Determine the (x, y) coordinate at the center of the cell enclosing the given text.  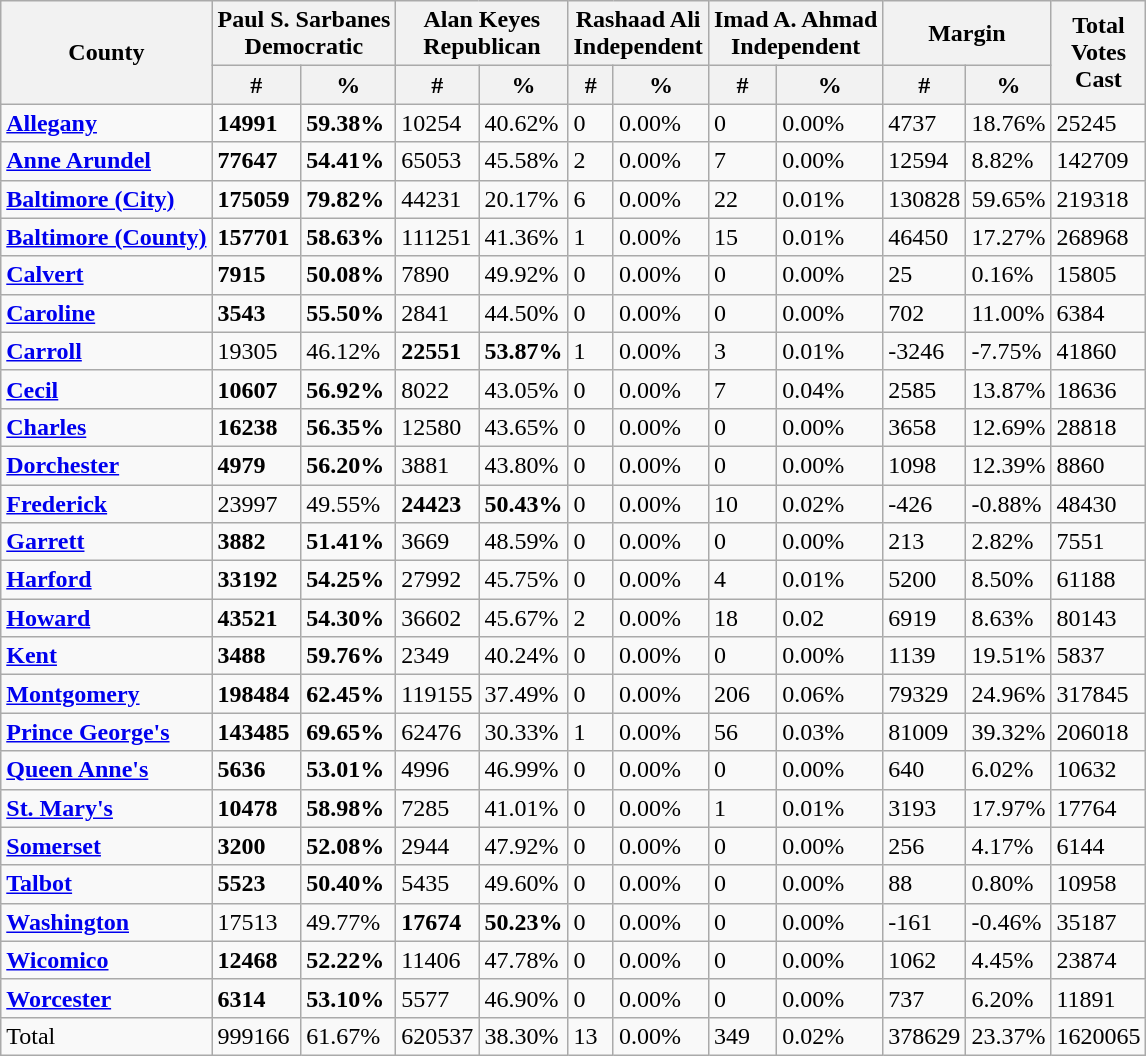
5636 (256, 770)
62.45% (348, 694)
11891 (1098, 998)
737 (924, 998)
53.87% (524, 351)
11.00% (1008, 313)
Queen Anne's (106, 770)
1620065 (1098, 1036)
18636 (1098, 389)
80143 (1098, 618)
54.41% (348, 161)
65053 (438, 161)
10632 (1098, 770)
0.80% (1008, 884)
12.69% (1008, 427)
Baltimore (City) (106, 199)
43.65% (524, 427)
1098 (924, 465)
640 (924, 770)
Imad A. AhmadIndependent (795, 34)
Margin (967, 34)
10478 (256, 808)
41860 (1098, 351)
25 (924, 275)
49.55% (348, 503)
Alan KeyesRepublican (482, 34)
33192 (256, 580)
Howard (106, 618)
11406 (438, 960)
Prince George's (106, 732)
Anne Arundel (106, 161)
10 (742, 503)
317845 (1098, 694)
15805 (1098, 275)
55.50% (348, 313)
Carroll (106, 351)
378629 (924, 1036)
Talbot (106, 884)
49.60% (524, 884)
175059 (256, 199)
1062 (924, 960)
79.82% (348, 199)
23997 (256, 503)
349 (742, 1036)
268968 (1098, 237)
53.01% (348, 770)
206018 (1098, 732)
52.08% (348, 846)
13 (591, 1036)
8.82% (1008, 161)
6.20% (1008, 998)
59.65% (1008, 199)
0.03% (830, 732)
4.17% (1008, 846)
Worcester (106, 998)
4996 (438, 770)
3193 (924, 808)
219318 (1098, 199)
8.63% (1008, 618)
51.41% (348, 542)
20.17% (524, 199)
40.62% (524, 123)
46450 (924, 237)
81009 (924, 732)
2585 (924, 389)
-0.88% (1008, 503)
61.67% (348, 1036)
198484 (256, 694)
999166 (256, 1036)
8860 (1098, 465)
Baltimore (County) (106, 237)
41.01% (524, 808)
45.67% (524, 618)
52.22% (348, 960)
53.10% (348, 998)
-0.46% (1008, 922)
17.27% (1008, 237)
4 (742, 580)
4737 (924, 123)
Garrett (106, 542)
7915 (256, 275)
36602 (438, 618)
24423 (438, 503)
Harford (106, 580)
16238 (256, 427)
5523 (256, 884)
50.08% (348, 275)
Calvert (106, 275)
3658 (924, 427)
28818 (1098, 427)
48430 (1098, 503)
22551 (438, 351)
10958 (1098, 884)
0.16% (1008, 275)
-7.75% (1008, 351)
1139 (924, 656)
3 (742, 351)
12.39% (1008, 465)
2.82% (1008, 542)
56 (742, 732)
49.77% (348, 922)
79329 (924, 694)
Washington (106, 922)
44231 (438, 199)
18.76% (1008, 123)
Cecil (106, 389)
TotalVotesCast (1098, 52)
45.75% (524, 580)
24.96% (1008, 694)
47.92% (524, 846)
Dorchester (106, 465)
58.98% (348, 808)
Allegany (106, 123)
206 (742, 694)
30.33% (524, 732)
17674 (438, 922)
0.04% (830, 389)
8.50% (1008, 580)
56.35% (348, 427)
0.06% (830, 694)
142709 (1098, 161)
44.50% (524, 313)
12594 (924, 161)
58.63% (348, 237)
61188 (1098, 580)
38.30% (524, 1036)
6.02% (1008, 770)
130828 (924, 199)
213 (924, 542)
4979 (256, 465)
46.12% (348, 351)
50.23% (524, 922)
10607 (256, 389)
23874 (1098, 960)
50.43% (524, 503)
14991 (256, 123)
3669 (438, 542)
3488 (256, 656)
Paul S. SarbanesDemocratic (304, 34)
2841 (438, 313)
12580 (438, 427)
6919 (924, 618)
Montgomery (106, 694)
18 (742, 618)
Caroline (106, 313)
8022 (438, 389)
10254 (438, 123)
17.97% (1008, 808)
43.05% (524, 389)
6384 (1098, 313)
59.76% (348, 656)
41.36% (524, 237)
39.32% (1008, 732)
54.25% (348, 580)
5200 (924, 580)
2349 (438, 656)
35187 (1098, 922)
Kent (106, 656)
County (106, 52)
15 (742, 237)
19.51% (1008, 656)
77647 (256, 161)
157701 (256, 237)
4.45% (1008, 960)
6314 (256, 998)
46.90% (524, 998)
6144 (1098, 846)
37.49% (524, 694)
50.40% (348, 884)
23.37% (1008, 1036)
59.38% (348, 123)
Total (106, 1036)
Wicomico (106, 960)
40.24% (524, 656)
17764 (1098, 808)
22 (742, 199)
69.65% (348, 732)
88 (924, 884)
620537 (438, 1036)
-161 (924, 922)
St. Mary's (106, 808)
19305 (256, 351)
56.92% (348, 389)
48.59% (524, 542)
3543 (256, 313)
43521 (256, 618)
256 (924, 846)
3881 (438, 465)
Rashaad AliIndependent (638, 34)
2944 (438, 846)
143485 (256, 732)
119155 (438, 694)
17513 (256, 922)
702 (924, 313)
54.30% (348, 618)
Charles (106, 427)
62476 (438, 732)
12468 (256, 960)
25245 (1098, 123)
0.02 (830, 618)
111251 (438, 237)
-426 (924, 503)
5577 (438, 998)
Frederick (106, 503)
3200 (256, 846)
46.99% (524, 770)
5837 (1098, 656)
7890 (438, 275)
47.78% (524, 960)
5435 (438, 884)
7285 (438, 808)
7551 (1098, 542)
-3246 (924, 351)
43.80% (524, 465)
13.87% (1008, 389)
56.20% (348, 465)
27992 (438, 580)
6 (591, 199)
Somerset (106, 846)
3882 (256, 542)
49.92% (524, 275)
45.58% (524, 161)
